Find where the given text appears and provide that cell's center as [X, Y] coordinate. 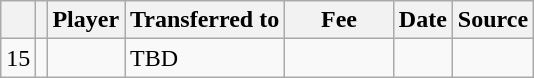
Date [422, 20]
Player [86, 20]
15 [18, 58]
Source [492, 20]
TBD [205, 58]
Transferred to [205, 20]
Fee [340, 20]
